Return (x, y) of the center of cell containing provided text 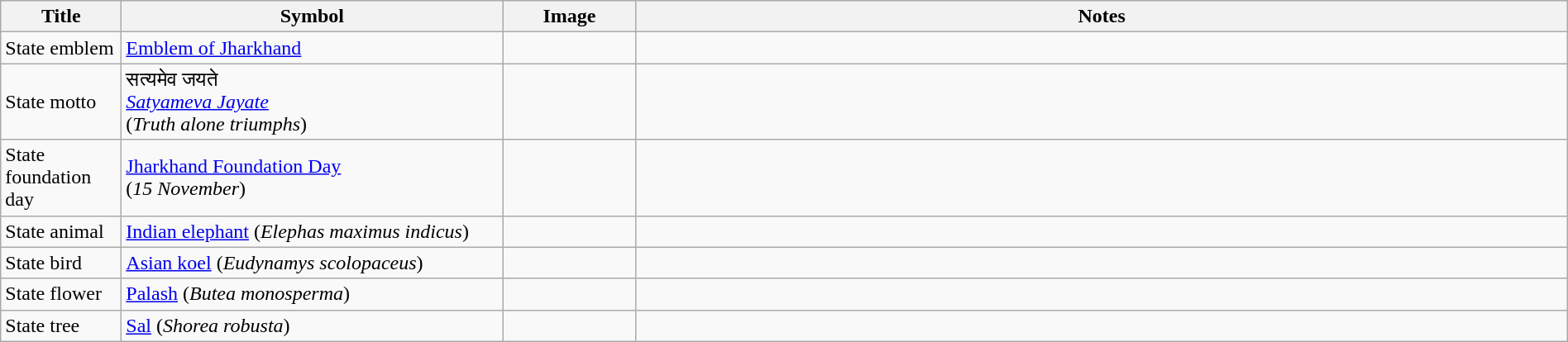
Symbol (313, 17)
State emblem (61, 48)
State foundation day (61, 178)
Sal (Shorea robusta) (313, 325)
Palash (Butea monosperma) (313, 294)
State flower (61, 294)
State motto (61, 102)
सत्यमेव जयते Satyameva Jayate (Truth alone triumphs) (313, 102)
Title (61, 17)
State tree (61, 325)
State bird (61, 263)
Image (569, 17)
Emblem of Jharkhand (313, 48)
State animal (61, 231)
Asian koel (Eudynamys scolopaceus) (313, 263)
Notes (1102, 17)
Jharkhand Foundation Day (15 November) (313, 178)
Indian elephant (Elephas maximus indicus) (313, 231)
